Identify which cell holds the provided text, then report its [x, y] central coordinate. 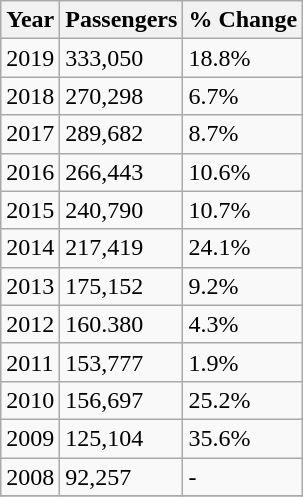
25.2% [243, 400]
2015 [30, 210]
2010 [30, 400]
10.6% [243, 172]
2014 [30, 248]
2008 [30, 477]
2018 [30, 96]
266,443 [122, 172]
6.7% [243, 96]
Year [30, 20]
92,257 [122, 477]
2011 [30, 362]
18.8% [243, 58]
2012 [30, 324]
2013 [30, 286]
- [243, 477]
240,790 [122, 210]
270,298 [122, 96]
9.2% [243, 286]
289,682 [122, 134]
156,697 [122, 400]
175,152 [122, 286]
24.1% [243, 248]
153,777 [122, 362]
160.380 [122, 324]
2019 [30, 58]
1.9% [243, 362]
2017 [30, 134]
Passengers [122, 20]
4.3% [243, 324]
333,050 [122, 58]
8.7% [243, 134]
2009 [30, 438]
% Change [243, 20]
2016 [30, 172]
217,419 [122, 248]
35.6% [243, 438]
125,104 [122, 438]
10.7% [243, 210]
